Capture the cell that displays the provided text and extract its [X, Y] central coordinate. 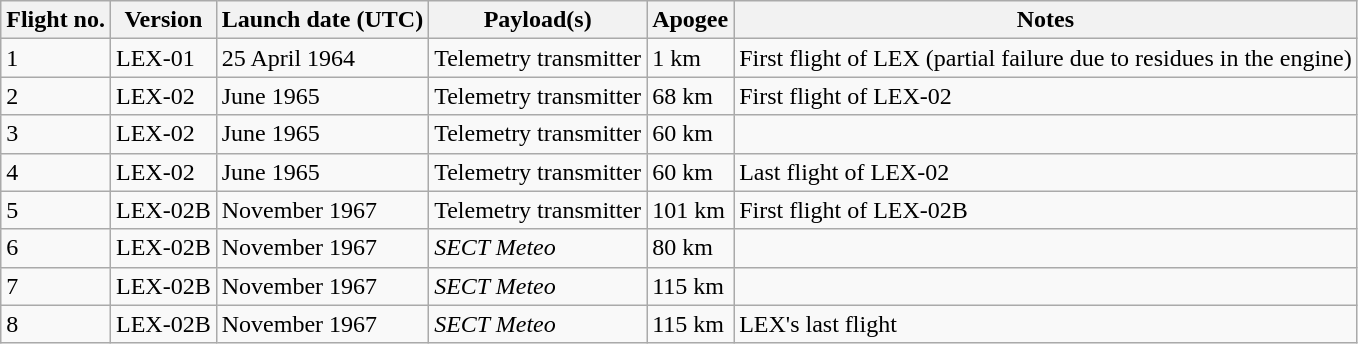
8 [56, 324]
6 [56, 248]
7 [56, 286]
Flight no. [56, 20]
First flight of LEX (partial failure due to residues in the engine) [1046, 58]
1 [56, 58]
LEX's last flight [1046, 324]
Version [164, 20]
1 km [690, 58]
5 [56, 210]
3 [56, 134]
First flight of LEX-02 [1046, 96]
Payload(s) [538, 20]
LEX-01 [164, 58]
68 km [690, 96]
Last flight of LEX-02 [1046, 172]
First flight of LEX-02B [1046, 210]
101 km [690, 210]
80 km [690, 248]
Apogee [690, 20]
Launch date (UTC) [322, 20]
4 [56, 172]
25 April 1964 [322, 58]
2 [56, 96]
Notes [1046, 20]
